From the cell containing the given text, extract its center point as (X, Y) coordinate. 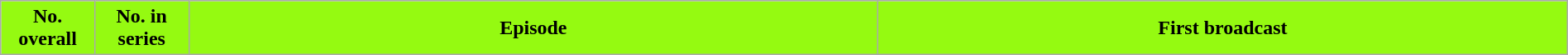
First broadcast (1223, 28)
No. overall (48, 28)
No. in series (141, 28)
Episode (533, 28)
